Extract the [X, Y] coordinate from the center of the cell holding the provided text.  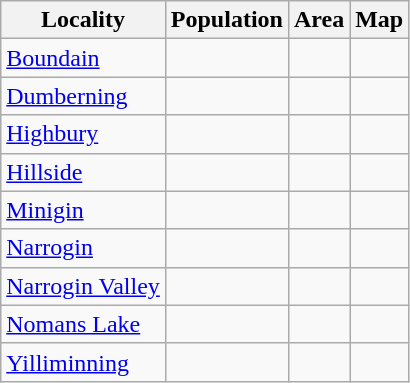
Boundain [84, 58]
Narrogin Valley [84, 286]
Area [318, 20]
Highbury [84, 134]
Hillside [84, 172]
Yilliminning [84, 362]
Minigin [84, 210]
Dumberning [84, 96]
Narrogin [84, 248]
Map [380, 20]
Population [226, 20]
Locality [84, 20]
Nomans Lake [84, 324]
